Detect which cell encompasses the target text, then output its [X, Y] center coordinate. 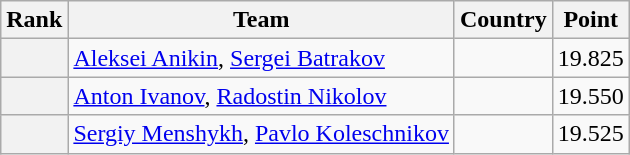
19.825 [590, 58]
Sergiy Menshykh, Pavlo Koleschnikov [262, 134]
Point [590, 20]
19.550 [590, 96]
Rank [34, 20]
19.525 [590, 134]
Aleksei Anikin, Sergei Batrakov [262, 58]
Team [262, 20]
Country [503, 20]
Anton Ivanov, Radostin Nikolov [262, 96]
